Locate the cell with the specified text and output its (x, y) center coordinate. 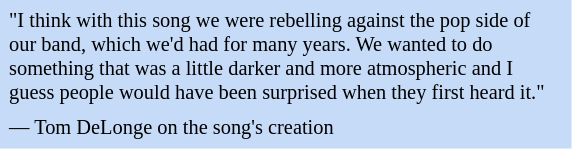
— Tom DeLonge on the song's creation (286, 128)
